Search for the cell housing the specified text and yield its (x, y) center coordinate. 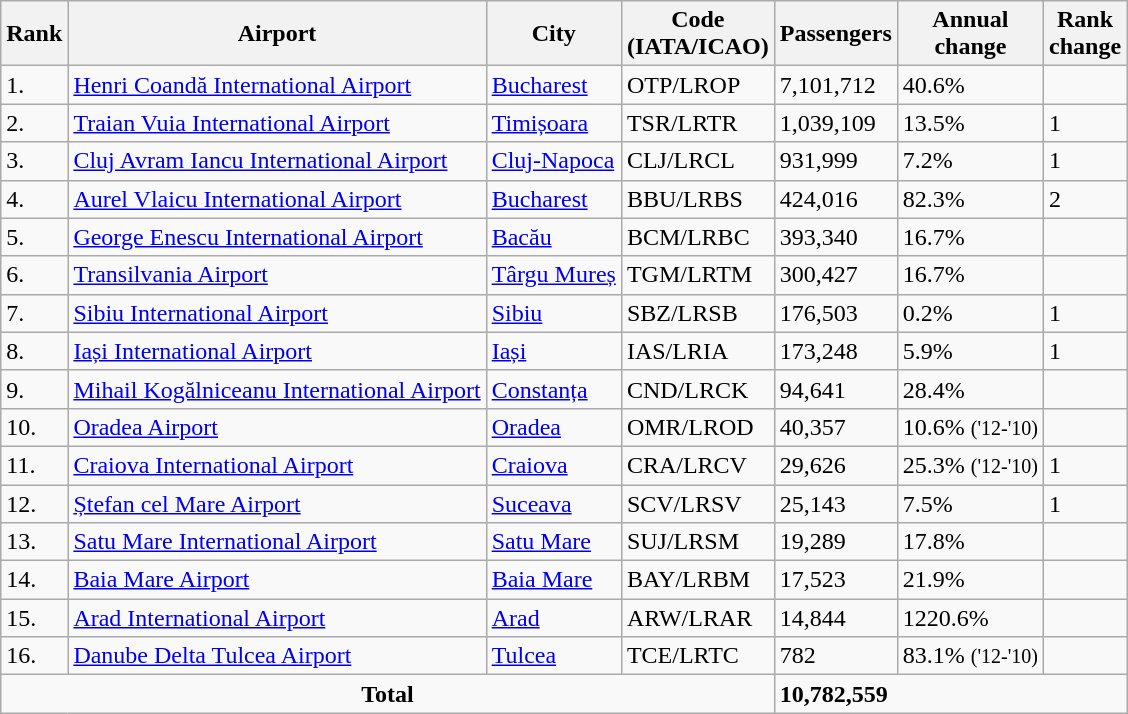
11. (34, 465)
BBU/LRBS (698, 199)
Passengers (836, 34)
83.1% ('12-'10) (970, 656)
3. (34, 161)
Rankchange (1086, 34)
40,357 (836, 427)
Airport (277, 34)
Ștefan cel Mare Airport (277, 503)
10,782,559 (950, 694)
8. (34, 351)
Cluj Avram Iancu International Airport (277, 161)
1220.6% (970, 618)
BCM/LRBC (698, 237)
Craiova International Airport (277, 465)
Baia Mare Airport (277, 580)
7,101,712 (836, 85)
0.2% (970, 313)
2 (1086, 199)
Oradea Airport (277, 427)
TCE/LRTC (698, 656)
16. (34, 656)
6. (34, 275)
Code(IATA/ICAO) (698, 34)
Arad International Airport (277, 618)
Craiova (554, 465)
Constanța (554, 389)
424,016 (836, 199)
Satu Mare (554, 542)
Iași (554, 351)
Timișoara (554, 123)
BAY/LRBM (698, 580)
13.5% (970, 123)
82.3% (970, 199)
7.2% (970, 161)
Danube Delta Tulcea Airport (277, 656)
393,340 (836, 237)
Satu Mare International Airport (277, 542)
Mihail Kogălniceanu International Airport (277, 389)
Arad (554, 618)
City (554, 34)
9. (34, 389)
2. (34, 123)
14,844 (836, 618)
Annualchange (970, 34)
Baia Mare (554, 580)
782 (836, 656)
SCV/LRSV (698, 503)
Aurel Vlaicu International Airport (277, 199)
4. (34, 199)
300,427 (836, 275)
TGM/LRTM (698, 275)
176,503 (836, 313)
Total (388, 694)
173,248 (836, 351)
Sibiu (554, 313)
19,289 (836, 542)
SBZ/LRSB (698, 313)
CRA/LRCV (698, 465)
George Enescu International Airport (277, 237)
12. (34, 503)
17,523 (836, 580)
IAS/LRIA (698, 351)
13. (34, 542)
Traian Vuia International Airport (277, 123)
1,039,109 (836, 123)
5.9% (970, 351)
Cluj-Napoca (554, 161)
17.8% (970, 542)
5. (34, 237)
7.5% (970, 503)
25,143 (836, 503)
Iași International Airport (277, 351)
OMR/LROD (698, 427)
TSR/LRTR (698, 123)
Transilvania Airport (277, 275)
40.6% (970, 85)
7. (34, 313)
Suceava (554, 503)
15. (34, 618)
CLJ/LRCL (698, 161)
Târgu Mureș (554, 275)
Henri Coandă International Airport (277, 85)
28.4% (970, 389)
Tulcea (554, 656)
SUJ/LRSM (698, 542)
14. (34, 580)
25.3% ('12-'10) (970, 465)
Sibiu International Airport (277, 313)
Bacău (554, 237)
CND/LRCK (698, 389)
ARW/LRAR (698, 618)
Oradea (554, 427)
21.9% (970, 580)
10. (34, 427)
10.6% ('12-'10) (970, 427)
931,999 (836, 161)
29,626 (836, 465)
OTP/LROP (698, 85)
94,641 (836, 389)
1. (34, 85)
Rank (34, 34)
